Return the [X, Y] coordinate for the center point of the cell that contains the specified text.  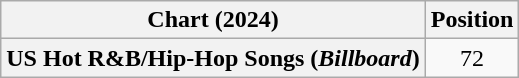
Position [472, 20]
US Hot R&B/Hip-Hop Songs (Billboard) [213, 58]
Chart (2024) [213, 20]
72 [472, 58]
